Determine the (x, y) coordinate at the center of the cell enclosing the given text.  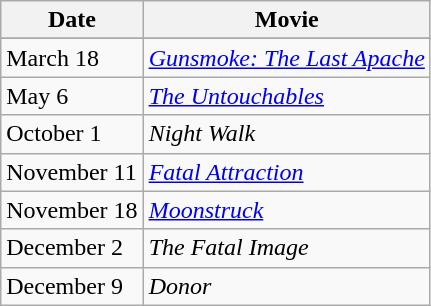
May 6 (72, 96)
Fatal Attraction (286, 172)
Moonstruck (286, 210)
Donor (286, 286)
Night Walk (286, 134)
December 9 (72, 286)
The Untouchables (286, 96)
December 2 (72, 248)
Movie (286, 20)
March 18 (72, 58)
Gunsmoke: The Last Apache (286, 58)
November 18 (72, 210)
November 11 (72, 172)
October 1 (72, 134)
Date (72, 20)
The Fatal Image (286, 248)
